Return the [X, Y] coordinate for the center point of the cell that contains the specified text.  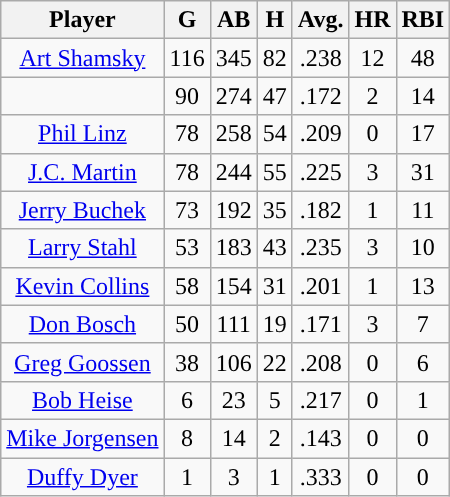
.225 [320, 172]
.172 [320, 96]
Kevin Collins [82, 286]
154 [234, 286]
244 [234, 172]
111 [234, 324]
5 [274, 400]
.217 [320, 400]
AB [234, 20]
11 [423, 210]
7 [423, 324]
Jerry Buchek [82, 210]
82 [274, 58]
.201 [320, 286]
Don Bosch [82, 324]
Bob Heise [82, 400]
43 [274, 248]
23 [234, 400]
Avg. [320, 20]
38 [187, 362]
10 [423, 248]
Greg Goossen [82, 362]
Phil Linz [82, 134]
.182 [320, 210]
H [274, 20]
.171 [320, 324]
Art Shamsky [82, 58]
54 [274, 134]
.235 [320, 248]
RBI [423, 20]
116 [187, 58]
Larry Stahl [82, 248]
Duffy Dyer [82, 477]
17 [423, 134]
274 [234, 96]
8 [187, 438]
183 [234, 248]
12 [372, 58]
Player [82, 20]
345 [234, 58]
.208 [320, 362]
.238 [320, 58]
192 [234, 210]
73 [187, 210]
.143 [320, 438]
58 [187, 286]
47 [274, 96]
22 [274, 362]
106 [234, 362]
55 [274, 172]
35 [274, 210]
48 [423, 58]
90 [187, 96]
G [187, 20]
53 [187, 248]
Mike Jorgensen [82, 438]
258 [234, 134]
.333 [320, 477]
19 [274, 324]
13 [423, 286]
J.C. Martin [82, 172]
.209 [320, 134]
HR [372, 20]
50 [187, 324]
